Locate the cell with the specified text and output its (x, y) center coordinate. 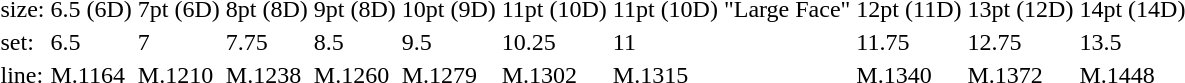
9.5 (448, 42)
11 (732, 42)
7.75 (266, 42)
10.25 (554, 42)
7 (178, 42)
12.75 (1020, 42)
8.5 (354, 42)
6.5 (91, 42)
11.75 (909, 42)
